Search for the cell housing the specified text and yield its [X, Y] center coordinate. 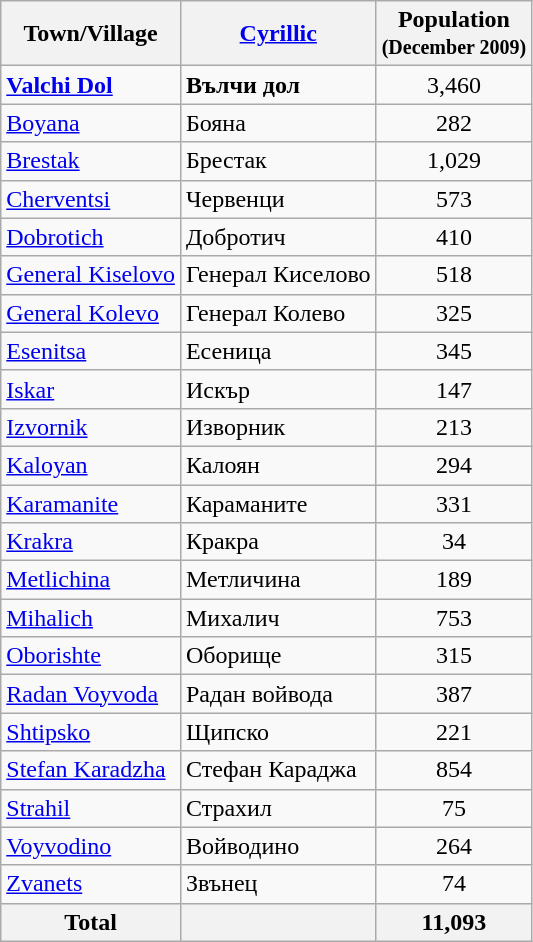
Караманите [278, 503]
Izvornik [91, 427]
264 [454, 846]
Town/Village [91, 34]
Михалич [278, 618]
Бояна [278, 123]
Boyana [91, 123]
Dobrotich [91, 237]
315 [454, 656]
Генерал Колево [278, 313]
Калоян [278, 465]
Стефан Караджа [278, 770]
Вълчи дол [278, 85]
Кракра [278, 542]
Metlichina [91, 580]
Добротич [278, 237]
Cyrillic [278, 34]
Iskar [91, 389]
282 [454, 123]
Esenitsa [91, 351]
189 [454, 580]
Радан войвода [278, 694]
Karamanite [91, 503]
1,029 [454, 161]
573 [454, 199]
Strahil [91, 808]
213 [454, 427]
518 [454, 275]
Генерал Киселово [278, 275]
331 [454, 503]
Изворник [278, 427]
221 [454, 732]
345 [454, 351]
3,460 [454, 85]
Звънец [278, 884]
Mihalich [91, 618]
Войводино [278, 846]
Brestak [91, 161]
General Kiselovo [91, 275]
Оборище [278, 656]
74 [454, 884]
Shtipsko [91, 732]
387 [454, 694]
854 [454, 770]
Population(December 2009) [454, 34]
294 [454, 465]
Oborishte [91, 656]
Krakra [91, 542]
325 [454, 313]
General Kolevo [91, 313]
34 [454, 542]
11,093 [454, 922]
Stefan Karadzha [91, 770]
147 [454, 389]
Total [91, 922]
Zvanets [91, 884]
Щипско [278, 732]
75 [454, 808]
Kaloyan [91, 465]
Cherventsi [91, 199]
Valchi Dol [91, 85]
Брестак [278, 161]
Radan Voyvoda [91, 694]
Искър [278, 389]
Есеница [278, 351]
753 [454, 618]
Voyvodino [91, 846]
410 [454, 237]
Метличина [278, 580]
Страхил [278, 808]
Червенци [278, 199]
